For the text-containing cell, return its midpoint in (x, y) coordinate format. 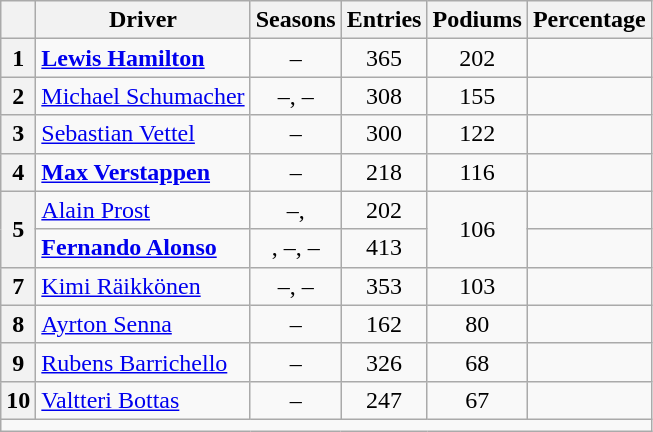
Percentage (589, 20)
Ayrton Senna (143, 324)
5 (18, 229)
326 (384, 362)
4 (18, 172)
Alain Prost (143, 210)
413 (384, 248)
Valtteri Bottas (143, 400)
Seasons (296, 20)
, –, – (296, 248)
353 (384, 286)
Fernando Alonso (143, 248)
Kimi Räikkönen (143, 286)
2 (18, 96)
155 (477, 96)
365 (384, 58)
106 (477, 229)
7 (18, 286)
Entries (384, 20)
Sebastian Vettel (143, 134)
–, (296, 210)
103 (477, 286)
Lewis Hamilton (143, 58)
Rubens Barrichello (143, 362)
9 (18, 362)
300 (384, 134)
162 (384, 324)
Michael Schumacher (143, 96)
Podiums (477, 20)
10 (18, 400)
247 (384, 400)
Driver (143, 20)
122 (477, 134)
80 (477, 324)
67 (477, 400)
218 (384, 172)
308 (384, 96)
1 (18, 58)
68 (477, 362)
3 (18, 134)
8 (18, 324)
116 (477, 172)
Max Verstappen (143, 172)
